Detect which cell encompasses the target text, then output its [X, Y] center coordinate. 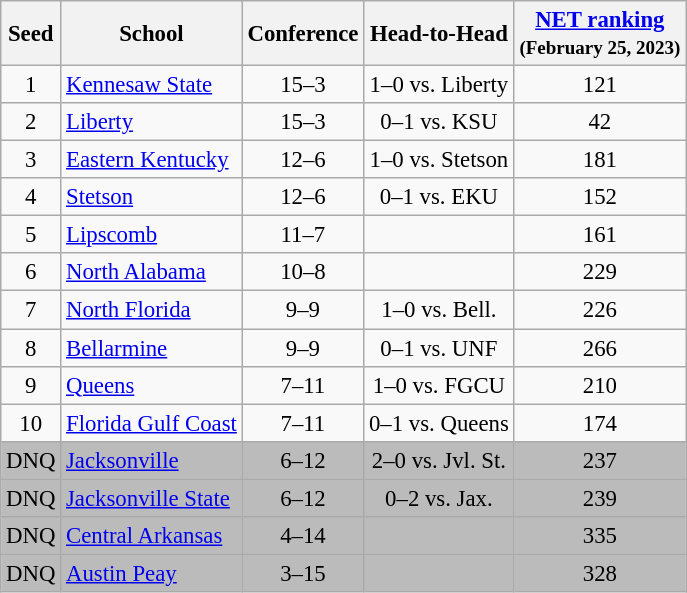
Florida Gulf Coast [152, 423]
5 [31, 235]
1–0 vs. Liberty [439, 85]
335 [600, 536]
School [152, 34]
Liberty [152, 122]
Queens [152, 385]
174 [600, 423]
239 [600, 498]
121 [600, 85]
Jacksonville [152, 460]
1–0 vs. Bell. [439, 310]
10–8 [303, 273]
Eastern Kentucky [152, 160]
4–14 [303, 536]
4 [31, 197]
229 [600, 273]
328 [600, 573]
11–7 [303, 235]
7 [31, 310]
9 [31, 385]
Seed [31, 34]
Head-to-Head [439, 34]
Jacksonville State [152, 498]
42 [600, 122]
1 [31, 85]
0–1 vs. EKU [439, 197]
8 [31, 348]
152 [600, 197]
237 [600, 460]
Central Arkansas [152, 536]
0–1 vs. UNF [439, 348]
Bellarmine [152, 348]
0–1 vs. KSU [439, 122]
226 [600, 310]
0–1 vs. Queens [439, 423]
1–0 vs. Stetson [439, 160]
Austin Peay [152, 573]
North Florida [152, 310]
3 [31, 160]
161 [600, 235]
0–2 vs. Jax. [439, 498]
10 [31, 423]
2 [31, 122]
2–0 vs. Jvl. St. [439, 460]
181 [600, 160]
Kennesaw State [152, 85]
210 [600, 385]
6 [31, 273]
1–0 vs. FGCU [439, 385]
NET ranking(February 25, 2023) [600, 34]
Stetson [152, 197]
North Alabama [152, 273]
3–15 [303, 573]
Conference [303, 34]
266 [600, 348]
Lipscomb [152, 235]
